Return the [X, Y] coordinate for the center point of the cell that contains the specified text.  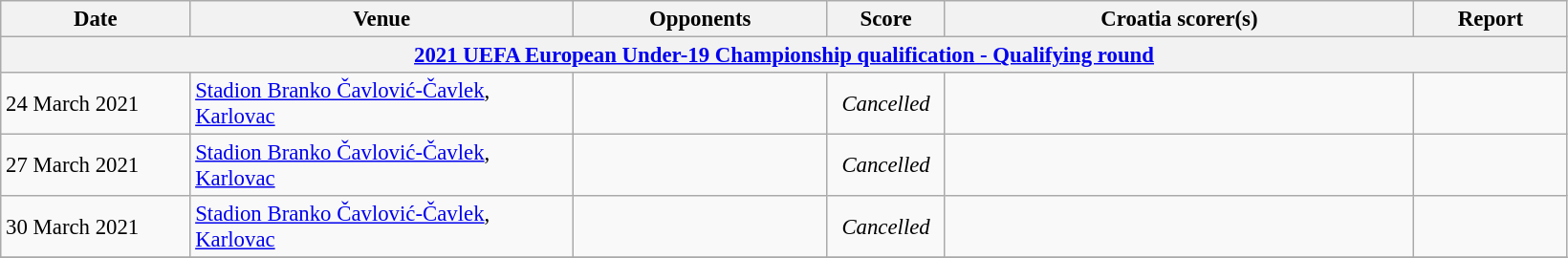
Score [885, 19]
Date [96, 19]
27 March 2021 [96, 166]
Report [1492, 19]
Venue [382, 19]
Croatia scorer(s) [1180, 19]
24 March 2021 [96, 103]
2021 UEFA European Under-19 Championship qualification - Qualifying round [784, 55]
Opponents [700, 19]
30 March 2021 [96, 227]
